From the cell containing the given text, extract its center point as [x, y] coordinate. 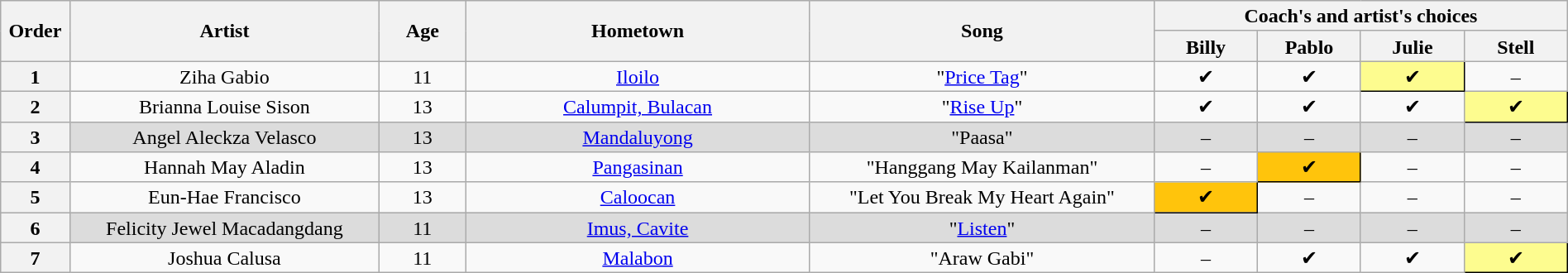
Imus, Cavite [638, 228]
Calumpit, Bulacan [638, 106]
Brianna Louise Sison [225, 106]
"Price Tag" [982, 76]
Song [982, 31]
Pablo [1310, 46]
Joshua Calusa [225, 258]
7 [35, 258]
Iloilo [638, 76]
"Rise Up" [982, 106]
Pangasinan [638, 167]
Hannah May Aladin [225, 167]
"Araw Gabi" [982, 258]
Ziha Gabio [225, 76]
Angel Aleckza Velasco [225, 137]
"Listen" [982, 228]
4 [35, 167]
Hometown [638, 31]
6 [35, 228]
Malabon [638, 258]
Age [423, 31]
Order [35, 31]
Coach's and artist's choices [1361, 17]
1 [35, 76]
Julie [1413, 46]
Artist [225, 31]
5 [35, 197]
"Let You Break My Heart Again" [982, 197]
Eun-Hae Francisco [225, 197]
"Paasa" [982, 137]
2 [35, 106]
Billy [1206, 46]
Caloocan [638, 197]
Mandaluyong [638, 137]
"Hanggang May Kailanman" [982, 167]
Felicity Jewel Macadangdang [225, 228]
3 [35, 137]
Stell [1515, 46]
